Determine the [X, Y] coordinate at the center of the cell enclosing the given text.  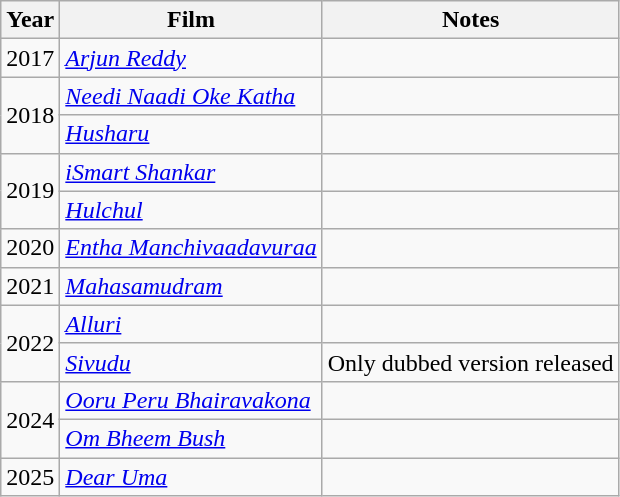
2024 [30, 419]
Arjun Reddy [191, 58]
Only dubbed version released [470, 362]
2021 [30, 286]
2019 [30, 191]
2025 [30, 477]
Notes [470, 20]
Hulchul [191, 210]
Om Bheem Bush [191, 438]
Husharu [191, 134]
2017 [30, 58]
iSmart Shankar [191, 172]
Sivudu [191, 362]
Film [191, 20]
Year [30, 20]
Ooru Peru Bhairavakona [191, 400]
Dear Uma [191, 477]
Entha Manchivaadavuraa [191, 248]
2018 [30, 115]
Mahasamudram [191, 286]
2020 [30, 248]
Needi Naadi Oke Katha [191, 96]
Alluri [191, 324]
2022 [30, 343]
